Locate the cell with the specified text and output its (X, Y) center coordinate. 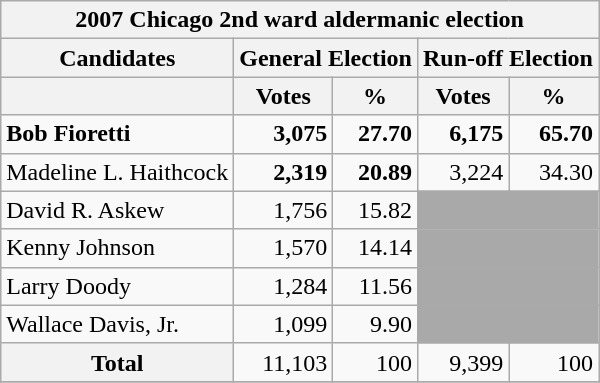
11,103 (284, 362)
General Election (326, 58)
27.70 (376, 134)
34.30 (554, 172)
David R. Askew (118, 210)
2007 Chicago 2nd ward aldermanic election (300, 20)
65.70 (554, 134)
1,570 (284, 248)
Larry Doody (118, 286)
Run-off Election (508, 58)
6,175 (462, 134)
3,224 (462, 172)
Madeline L. Haithcock (118, 172)
20.89 (376, 172)
Total (118, 362)
2,319 (284, 172)
1,099 (284, 324)
14.14 (376, 248)
Candidates (118, 58)
15.82 (376, 210)
3,075 (284, 134)
9,399 (462, 362)
Kenny Johnson (118, 248)
Wallace Davis, Jr. (118, 324)
11.56 (376, 286)
9.90 (376, 324)
1,756 (284, 210)
1,284 (284, 286)
Bob Fioretti (118, 134)
